Search for the cell housing the specified text and yield its [X, Y] center coordinate. 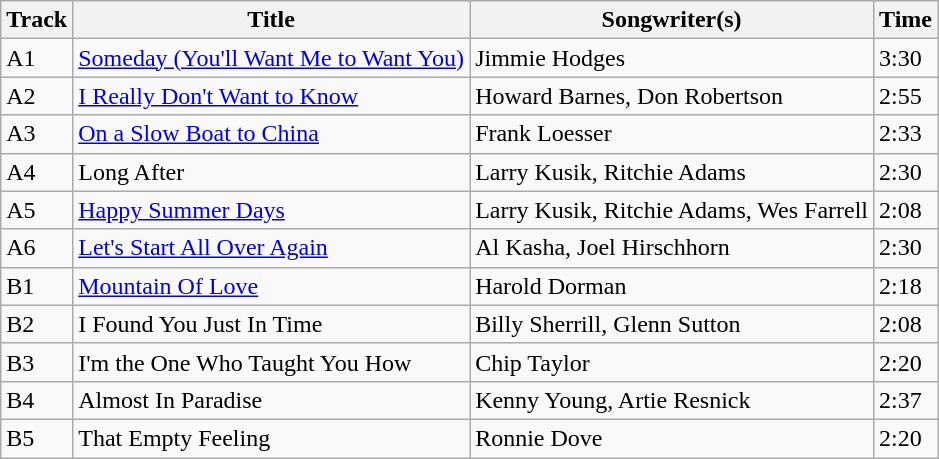
A3 [37, 134]
Someday (You'll Want Me to Want You) [272, 58]
2:18 [906, 286]
Almost In Paradise [272, 400]
Kenny Young, Artie Resnick [672, 400]
Let's Start All Over Again [272, 248]
Songwriter(s) [672, 20]
B1 [37, 286]
Chip Taylor [672, 362]
On a Slow Boat to China [272, 134]
Ronnie Dove [672, 438]
A4 [37, 172]
Long After [272, 172]
Happy Summer Days [272, 210]
A2 [37, 96]
Jimmie Hodges [672, 58]
2:37 [906, 400]
A1 [37, 58]
Mountain Of Love [272, 286]
Track [37, 20]
A6 [37, 248]
2:55 [906, 96]
B4 [37, 400]
A5 [37, 210]
Title [272, 20]
Frank Loesser [672, 134]
Billy Sherrill, Glenn Sutton [672, 324]
Harold Dorman [672, 286]
That Empty Feeling [272, 438]
I Found You Just In Time [272, 324]
3:30 [906, 58]
Al Kasha, Joel Hirschhorn [672, 248]
B5 [37, 438]
B3 [37, 362]
Time [906, 20]
I Really Don't Want to Know [272, 96]
Larry Kusik, Ritchie Adams [672, 172]
I'm the One Who Taught You How [272, 362]
2:33 [906, 134]
Larry Kusik, Ritchie Adams, Wes Farrell [672, 210]
B2 [37, 324]
Howard Barnes, Don Robertson [672, 96]
